Search for the cell housing the specified text and yield its [x, y] center coordinate. 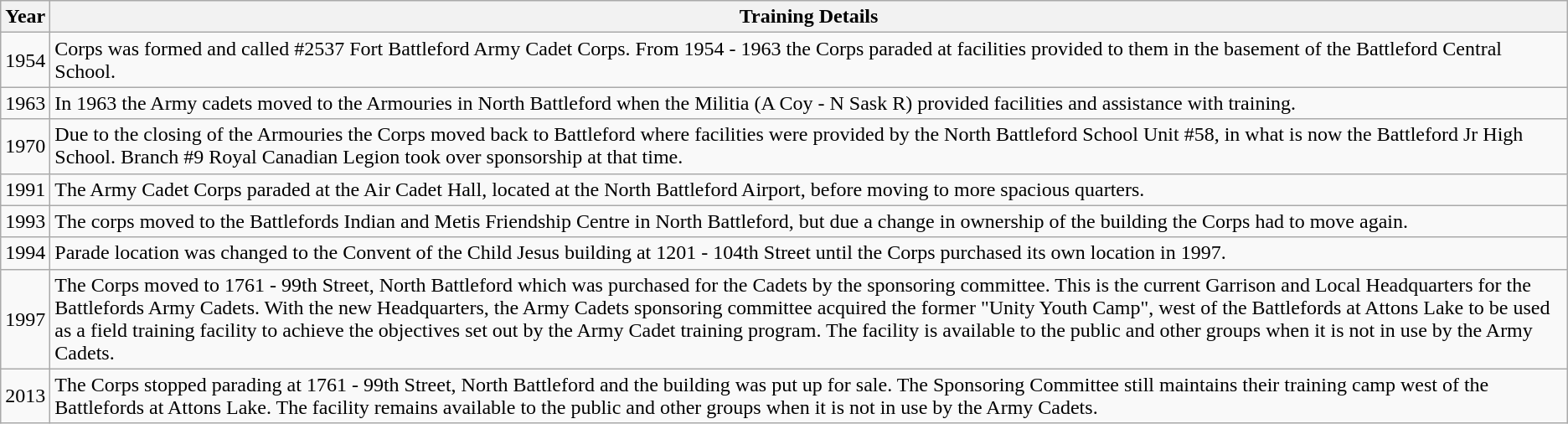
Training Details [809, 17]
1954 [25, 60]
1993 [25, 221]
1991 [25, 189]
1994 [25, 253]
1997 [25, 318]
1963 [25, 103]
1970 [25, 146]
Parade location was changed to the Convent of the Child Jesus building at 1201 - 104th Street until the Corps purchased its own location in 1997. [809, 253]
The Army Cadet Corps paraded at the Air Cadet Hall, located at the North Battleford Airport, before moving to more spacious quarters. [809, 189]
2013 [25, 396]
Year [25, 17]
